Determine the (x, y) coordinate at the center of the cell enclosing the given text.  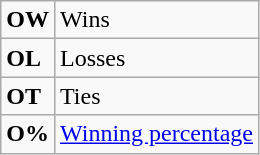
Wins (156, 20)
OW (28, 20)
O% (28, 134)
Ties (156, 96)
Winning percentage (156, 134)
OT (28, 96)
Losses (156, 58)
OL (28, 58)
